Locate the cell with the specified text and output its [x, y] center coordinate. 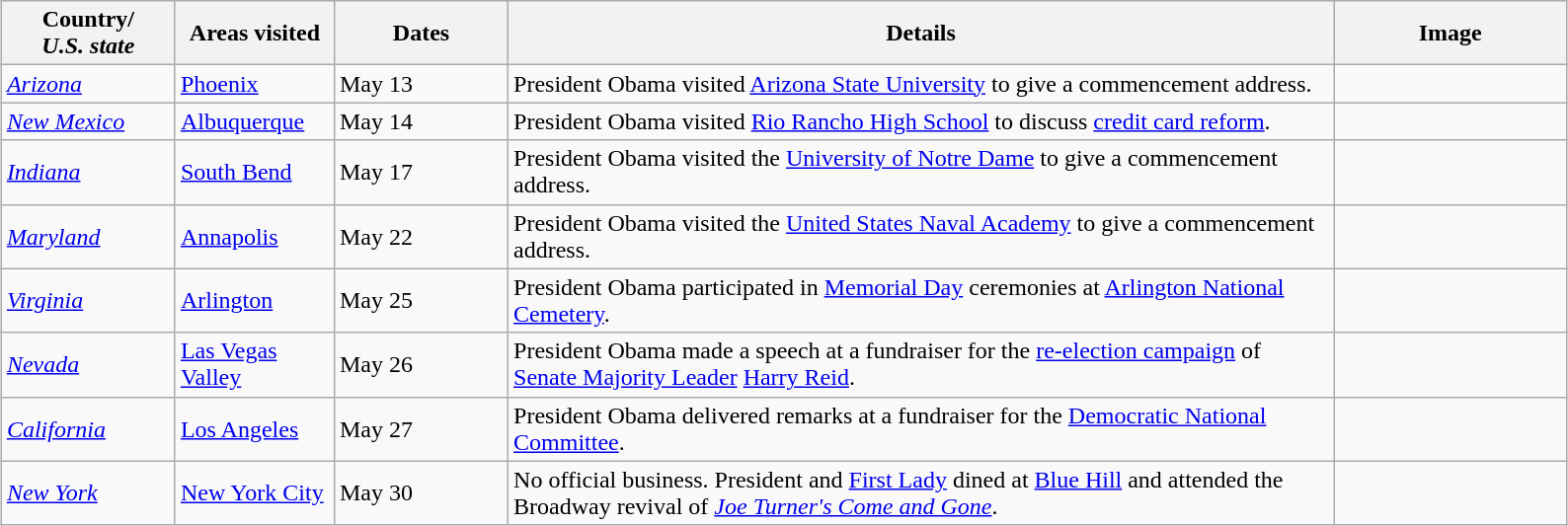
Las Vegas Valley [255, 365]
President Obama visited the University of Notre Dame to give a commencement address. [921, 172]
Los Angeles [255, 428]
Virginia [88, 300]
May 27 [421, 428]
Arlington [255, 300]
Maryland [88, 237]
Areas visited [255, 34]
New York City [255, 493]
May 17 [421, 172]
California [88, 428]
Arizona [88, 84]
President Obama visited Rio Rancho High School to discuss credit card reform. [921, 121]
President Obama visited Arizona State University to give a commencement address. [921, 84]
May 14 [421, 121]
South Bend [255, 172]
Albuquerque [255, 121]
Image [1450, 34]
President Obama participated in Memorial Day ceremonies at Arlington National Cemetery. [921, 300]
May 13 [421, 84]
Phoenix [255, 84]
Details [921, 34]
Indiana [88, 172]
No official business. President and First Lady dined at Blue Hill and attended the Broadway revival of Joe Turner's Come and Gone. [921, 493]
Annapolis [255, 237]
Dates [421, 34]
New Mexico [88, 121]
May 30 [421, 493]
Country/U.S. state [88, 34]
New York [88, 493]
May 22 [421, 237]
President Obama visited the United States Naval Academy to give a commencement address. [921, 237]
Nevada [88, 365]
May 26 [421, 365]
May 25 [421, 300]
President Obama made a speech at a fundraiser for the re-election campaign of Senate Majority Leader Harry Reid. [921, 365]
President Obama delivered remarks at a fundraiser for the Democratic National Committee. [921, 428]
